Pinpoint the cell where the given text exists, returning its (x, y) midpoint coordinate. 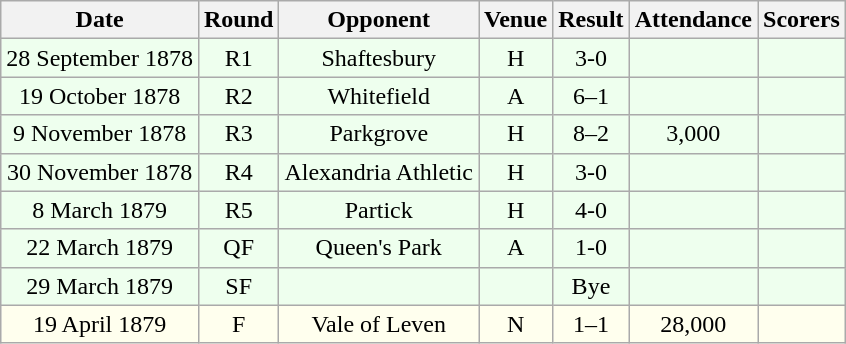
1-0 (591, 248)
Partick (379, 210)
6–1 (591, 96)
30 November 1878 (100, 172)
Date (100, 20)
3,000 (693, 134)
Round (238, 20)
N (516, 324)
R4 (238, 172)
Opponent (379, 20)
4-0 (591, 210)
8 March 1879 (100, 210)
F (238, 324)
SF (238, 286)
Attendance (693, 20)
QF (238, 248)
R2 (238, 96)
Scorers (802, 20)
29 March 1879 (100, 286)
28 September 1878 (100, 58)
Whitefield (379, 96)
R5 (238, 210)
Vale of Leven (379, 324)
Parkgrove (379, 134)
R1 (238, 58)
Bye (591, 286)
Alexandria Athletic (379, 172)
9 November 1878 (100, 134)
Queen's Park (379, 248)
Venue (516, 20)
19 October 1878 (100, 96)
R3 (238, 134)
Result (591, 20)
22 March 1879 (100, 248)
28,000 (693, 324)
1–1 (591, 324)
Shaftesbury (379, 58)
19 April 1879 (100, 324)
8–2 (591, 134)
